Detect which cell encompasses the target text, then output its [x, y] center coordinate. 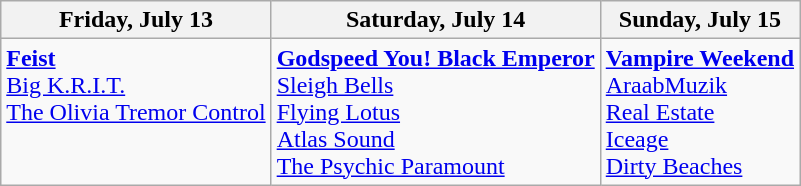
Saturday, July 14 [436, 20]
Vampire WeekendAraabMuzikReal EstateIceageDirty Beaches [700, 112]
Friday, July 13 [136, 20]
FeistBig K.R.I.T.The Olivia Tremor Control [136, 112]
Sunday, July 15 [700, 20]
Godspeed You! Black EmperorSleigh BellsFlying LotusAtlas SoundThe Psychic Paramount [436, 112]
